For the text-containing cell, return its midpoint in [x, y] coordinate format. 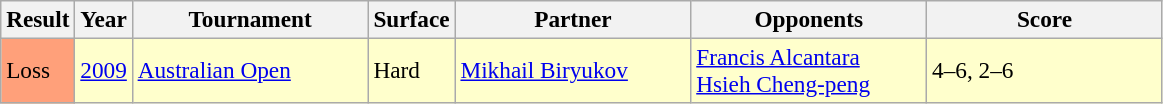
Surface [412, 19]
4–6, 2–6 [1045, 70]
Score [1045, 19]
Year [104, 19]
Loss [38, 70]
Francis Alcantara Hsieh Cheng-peng [809, 70]
Mikhail Biryukov [573, 70]
Opponents [809, 19]
Partner [573, 19]
2009 [104, 70]
Australian Open [250, 70]
Result [38, 19]
Tournament [250, 19]
Hard [412, 70]
